For the text-containing cell, return its midpoint in (X, Y) coordinate format. 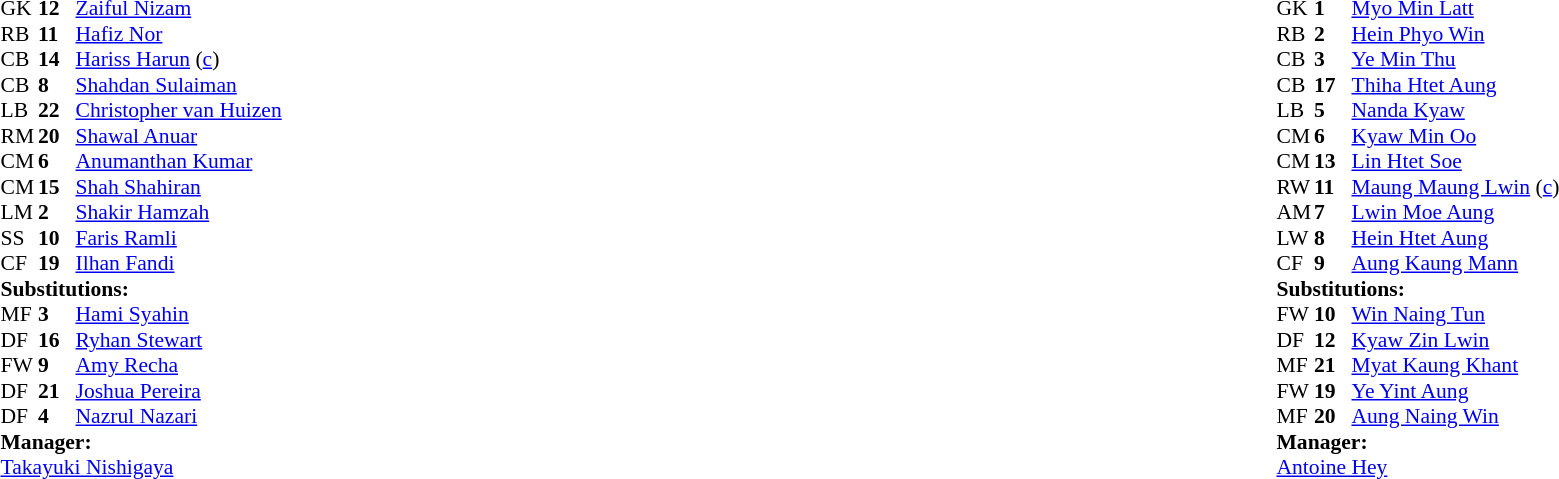
Ryhan Stewart (179, 340)
Hein Htet Aung (1455, 238)
Lin Htet Soe (1455, 161)
Maung Maung Lwin (c) (1455, 187)
Hafiz Nor (179, 34)
16 (57, 340)
Ye Min Thu (1455, 59)
Hami Syahin (179, 315)
Shakir Hamzah (179, 213)
Anumanthan Kumar (179, 161)
RM (19, 136)
15 (57, 187)
14 (57, 59)
22 (57, 111)
Nanda Kyaw (1455, 111)
Joshua Pereira (179, 391)
Amy Recha (179, 365)
Ye Yint Aung (1455, 391)
Shah Shahiran (179, 187)
Kyaw Zin Lwin (1455, 340)
Win Naing Tun (1455, 315)
AM (1295, 213)
Hariss Harun (c) (179, 59)
Lwin Moe Aung (1455, 213)
Thiha Htet Aung (1455, 85)
Hein Phyo Win (1455, 34)
Christopher van Huizen (179, 111)
13 (1333, 161)
LW (1295, 238)
Shawal Anuar (179, 136)
Shahdan Sulaiman (179, 85)
Aung Kaung Mann (1455, 263)
RW (1295, 187)
Ilhan Fandi (179, 263)
LM (19, 213)
Nazrul Nazari (179, 417)
17 (1333, 85)
Faris Ramli (179, 238)
Kyaw Min Oo (1455, 136)
Aung Naing Win (1455, 417)
7 (1333, 213)
SS (19, 238)
5 (1333, 111)
12 (1333, 340)
Myat Kaung Khant (1455, 365)
4 (57, 417)
